Locate the cell with the specified text and output its (x, y) center coordinate. 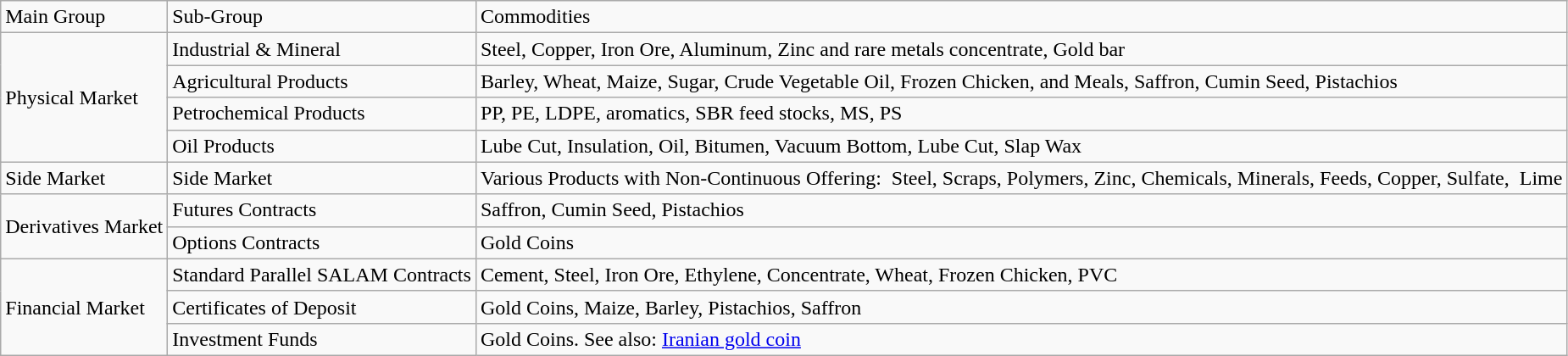
Physical Market (85, 97)
Financial Market (85, 307)
Sub-Group (322, 17)
Gold Coins (1020, 242)
Industrial & Mineral (322, 49)
PP, PE, LDPE, aromatics, SBR feed stocks, MS, PS (1020, 114)
Oil Products (322, 146)
Agricultural Products (322, 81)
Certificates of Deposit (322, 307)
Derivatives Market (85, 226)
Investment Funds (322, 339)
Petrochemical Products (322, 114)
Main Group (85, 17)
Steel, Copper, Iron Ore, Aluminum, Zinc and rare metals concentrate, Gold bar (1020, 49)
Cement, Steel, Iron Ore, Ethylene, Concentrate, Wheat, Frozen Chicken, PVC (1020, 275)
Futures Contracts (322, 210)
Barley, Wheat, Maize, Sugar, Crude Vegetable Oil, Frozen Chicken, and Meals, Saffron, Cumin Seed, Pistachios (1020, 81)
Standard Parallel SALAM Contracts (322, 275)
Commodities (1020, 17)
Various Products with Non-Continuous Offering: Steel, Scraps, Polymers, Zinc, Chemicals, Minerals, Feeds, Copper, Sulfate, Lime (1020, 178)
Gold Coins. See also: Iranian gold coin (1020, 339)
Lube Cut, Insulation, Oil, Bitumen, Vacuum Bottom, Lube Cut, Slap Wax (1020, 146)
Options Contracts (322, 242)
Saffron, Cumin Seed, Pistachios (1020, 210)
Gold Coins, Maize, Barley, Pistachios, Saffron (1020, 307)
